Search for the cell housing the specified text and yield its (x, y) center coordinate. 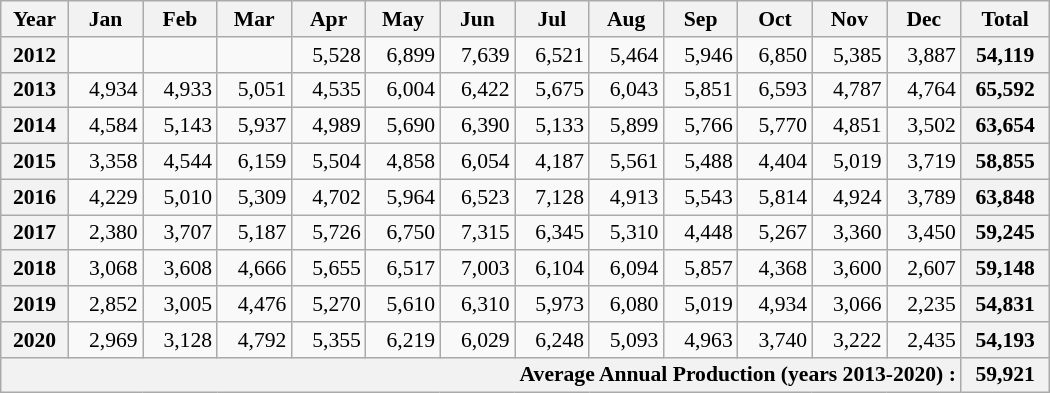
3,789 (924, 197)
63,848 (1005, 197)
54,831 (1005, 304)
4,476 (254, 304)
Mar (254, 19)
6,248 (552, 340)
2,969 (105, 340)
5,270 (328, 304)
6,523 (477, 197)
6,593 (775, 90)
2014 (35, 126)
Dec (924, 19)
6,517 (403, 269)
5,504 (328, 162)
3,128 (180, 340)
4,448 (700, 233)
3,068 (105, 269)
5,561 (626, 162)
4,933 (180, 90)
5,964 (403, 197)
Year (35, 19)
5,488 (700, 162)
2017 (35, 233)
Jul (552, 19)
59,921 (1005, 375)
5,528 (328, 55)
5,187 (254, 233)
2,435 (924, 340)
5,309 (254, 197)
59,245 (1005, 233)
5,937 (254, 126)
5,814 (775, 197)
5,675 (552, 90)
4,913 (626, 197)
3,740 (775, 340)
5,010 (180, 197)
3,502 (924, 126)
3,719 (924, 162)
5,973 (552, 304)
Jan (105, 19)
4,404 (775, 162)
Nov (849, 19)
3,608 (180, 269)
6,004 (403, 90)
5,610 (403, 304)
3,707 (180, 233)
7,128 (552, 197)
5,690 (403, 126)
4,858 (403, 162)
6,080 (626, 304)
4,229 (105, 197)
4,989 (328, 126)
5,851 (700, 90)
6,159 (254, 162)
2013 (35, 90)
4,544 (180, 162)
Oct (775, 19)
5,766 (700, 126)
5,946 (700, 55)
3,600 (849, 269)
3,887 (924, 55)
5,770 (775, 126)
Jun (477, 19)
2020 (35, 340)
6,029 (477, 340)
6,054 (477, 162)
6,422 (477, 90)
54,119 (1005, 55)
6,345 (552, 233)
Sep (700, 19)
2,607 (924, 269)
4,924 (849, 197)
5,726 (328, 233)
Apr (328, 19)
6,390 (477, 126)
2018 (35, 269)
5,385 (849, 55)
3,222 (849, 340)
6,850 (775, 55)
2,235 (924, 304)
Average Annual Production (years 2013-2020) : (481, 375)
4,787 (849, 90)
5,464 (626, 55)
2,380 (105, 233)
4,764 (924, 90)
6,104 (552, 269)
58,855 (1005, 162)
4,851 (849, 126)
54,193 (1005, 340)
5,310 (626, 233)
4,702 (328, 197)
5,133 (552, 126)
2015 (35, 162)
2012 (35, 55)
2016 (35, 197)
4,187 (552, 162)
7,639 (477, 55)
4,368 (775, 269)
5,543 (700, 197)
6,310 (477, 304)
3,450 (924, 233)
65,592 (1005, 90)
2,852 (105, 304)
5,655 (328, 269)
3,358 (105, 162)
6,521 (552, 55)
6,899 (403, 55)
5,093 (626, 340)
63,654 (1005, 126)
7,003 (477, 269)
5,267 (775, 233)
6,094 (626, 269)
4,963 (700, 340)
2019 (35, 304)
3,066 (849, 304)
May (403, 19)
Aug (626, 19)
7,315 (477, 233)
Total (1005, 19)
5,355 (328, 340)
4,535 (328, 90)
Feb (180, 19)
4,792 (254, 340)
3,360 (849, 233)
5,899 (626, 126)
5,051 (254, 90)
6,750 (403, 233)
6,043 (626, 90)
4,584 (105, 126)
6,219 (403, 340)
59,148 (1005, 269)
5,857 (700, 269)
4,666 (254, 269)
5,143 (180, 126)
3,005 (180, 304)
